Detect which cell encompasses the target text, then output its (X, Y) center coordinate. 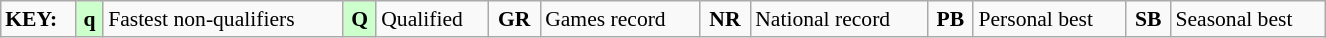
Games record (620, 19)
GR (514, 19)
Fastest non-qualifiers (223, 19)
Seasonal best (1248, 19)
SB (1148, 19)
Personal best (1049, 19)
Qualified (432, 19)
PB (950, 19)
NR (725, 19)
Q (360, 19)
KEY: (38, 19)
q (90, 19)
National record (838, 19)
